For the text-containing cell, return its midpoint in (x, y) coordinate format. 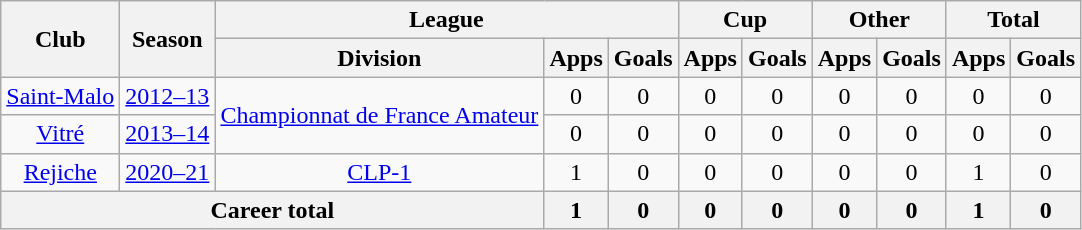
Cup (745, 20)
2012–13 (168, 96)
Other (879, 20)
Saint-Malo (60, 96)
Total (1013, 20)
2020–21 (168, 172)
Club (60, 39)
League (446, 20)
Division (380, 58)
Season (168, 39)
Championnat de France Amateur (380, 115)
Career total (272, 210)
2013–14 (168, 134)
Vitré (60, 134)
CLP-1 (380, 172)
Rejiche (60, 172)
